Capture the cell that displays the provided text and extract its (x, y) central coordinate. 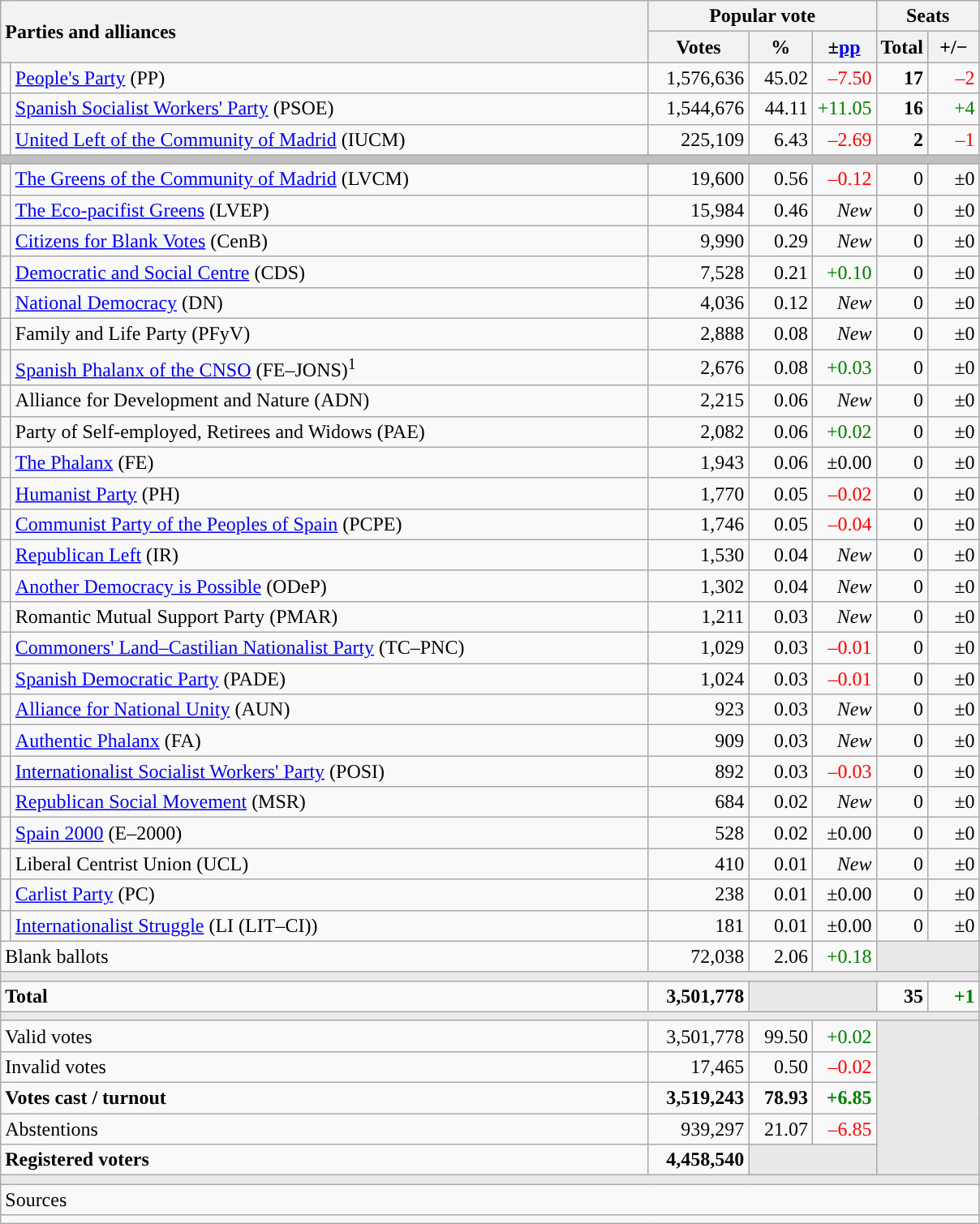
410 (698, 864)
+4 (954, 109)
Republican Left (IR) (329, 555)
1,302 (698, 586)
–2.69 (844, 140)
2,082 (698, 432)
17 (902, 78)
2 (902, 140)
The Eco-pacifist Greens (LVEP) (329, 210)
45.02 (780, 78)
0.29 (780, 241)
–0.04 (844, 524)
Valid votes (325, 1036)
44.11 (780, 109)
528 (698, 833)
Votes (698, 47)
The Phalanx (FE) (329, 462)
–6.85 (844, 1129)
Popular vote (763, 16)
Romantic Mutual Support Party (PMAR) (329, 616)
–2 (954, 78)
Citizens for Blank Votes (CenB) (329, 241)
Spanish Socialist Workers' Party (PSOE) (329, 109)
Communist Party of the Peoples of Spain (PCPE) (329, 524)
1,029 (698, 648)
–0.12 (844, 179)
% (780, 47)
National Democracy (DN) (329, 303)
Another Democracy is Possible (ODeP) (329, 586)
–0.03 (844, 771)
+0.10 (844, 272)
19,600 (698, 179)
Votes cast / turnout (325, 1098)
1,943 (698, 462)
Sources (490, 1200)
3,519,243 (698, 1098)
Republican Social Movement (MSR) (329, 802)
0.21 (780, 272)
Alliance for Development and Nature (ADN) (329, 401)
+11.05 (844, 109)
78.93 (780, 1098)
72,038 (698, 956)
16 (902, 109)
Invalid votes (325, 1067)
939,297 (698, 1129)
4,458,540 (698, 1160)
892 (698, 771)
0.50 (780, 1067)
1,530 (698, 555)
17,465 (698, 1067)
2,888 (698, 333)
+1 (954, 996)
People's Party (PP) (329, 78)
+6.85 (844, 1098)
+/− (954, 47)
7,528 (698, 272)
Spanish Democratic Party (PADE) (329, 679)
1,211 (698, 616)
Liberal Centrist Union (UCL) (329, 864)
Commoners' Land–Castilian Nationalist Party (TC–PNC) (329, 648)
–7.50 (844, 78)
2,676 (698, 367)
181 (698, 926)
35 (902, 996)
Parties and alliances (325, 32)
1,544,676 (698, 109)
15,984 (698, 210)
684 (698, 802)
2,215 (698, 401)
United Left of the Community of Madrid (IUCM) (329, 140)
Spain 2000 (E–2000) (329, 833)
225,109 (698, 140)
Blank ballots (325, 956)
909 (698, 741)
Internationalist Struggle (LI (LIT–CI)) (329, 926)
Seats (928, 16)
0.56 (780, 179)
Humanist Party (PH) (329, 493)
–1 (954, 140)
4,036 (698, 303)
1,576,636 (698, 78)
Democratic and Social Centre (CDS) (329, 272)
Carlist Party (PC) (329, 895)
21.07 (780, 1129)
238 (698, 895)
Internationalist Socialist Workers' Party (POSI) (329, 771)
Alliance for National Unity (AUN) (329, 710)
1,024 (698, 679)
Family and Life Party (PFyV) (329, 333)
Registered voters (325, 1160)
1,770 (698, 493)
6.43 (780, 140)
9,990 (698, 241)
+0.03 (844, 367)
99.50 (780, 1036)
923 (698, 710)
The Greens of the Community of Madrid (LVCM) (329, 179)
2.06 (780, 956)
1,746 (698, 524)
0.12 (780, 303)
±pp (844, 47)
Authentic Phalanx (FA) (329, 741)
Party of Self-employed, Retirees and Widows (PAE) (329, 432)
+0.18 (844, 956)
Spanish Phalanx of the CNSO (FE–JONS)1 (329, 367)
Abstentions (325, 1129)
0.46 (780, 210)
